For the text-containing cell, return its midpoint in (X, Y) coordinate format. 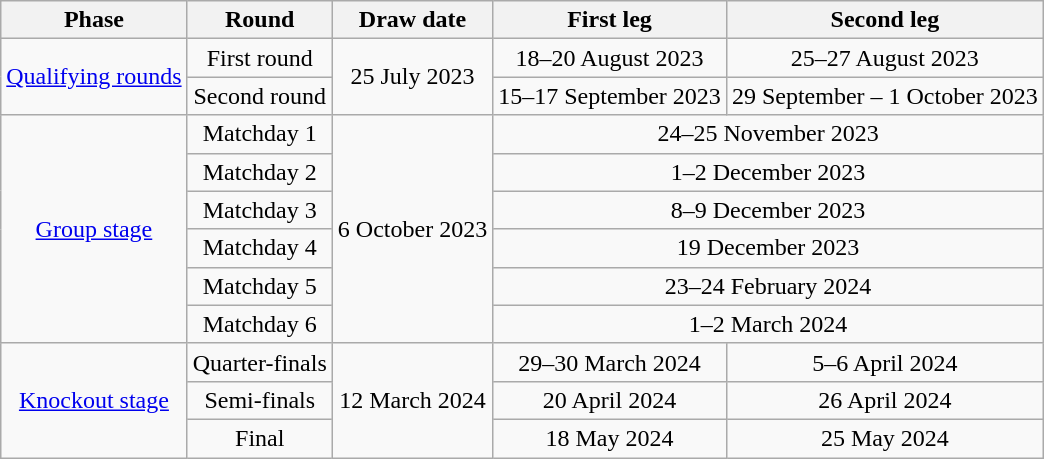
26 April 2024 (884, 400)
Matchday 1 (260, 134)
Draw date (412, 20)
First round (260, 58)
8–9 December 2023 (768, 210)
Second leg (884, 20)
18 May 2024 (610, 438)
Final (260, 438)
Semi-finals (260, 400)
1–2 March 2024 (768, 324)
Phase (94, 20)
20 April 2024 (610, 400)
19 December 2023 (768, 248)
Matchday 6 (260, 324)
First leg (610, 20)
Knockout stage (94, 400)
5–6 April 2024 (884, 362)
25 May 2024 (884, 438)
Second round (260, 96)
Group stage (94, 229)
Matchday 2 (260, 172)
Quarter-finals (260, 362)
Matchday 4 (260, 248)
23–24 February 2024 (768, 286)
Qualifying rounds (94, 77)
Matchday 3 (260, 210)
Matchday 5 (260, 286)
25–27 August 2023 (884, 58)
12 March 2024 (412, 400)
29–30 March 2024 (610, 362)
15–17 September 2023 (610, 96)
25 July 2023 (412, 77)
6 October 2023 (412, 229)
29 September – 1 October 2023 (884, 96)
1–2 December 2023 (768, 172)
24–25 November 2023 (768, 134)
Round (260, 20)
18–20 August 2023 (610, 58)
